Return the [x, y] coordinate for the center point of the cell that contains the specified text.  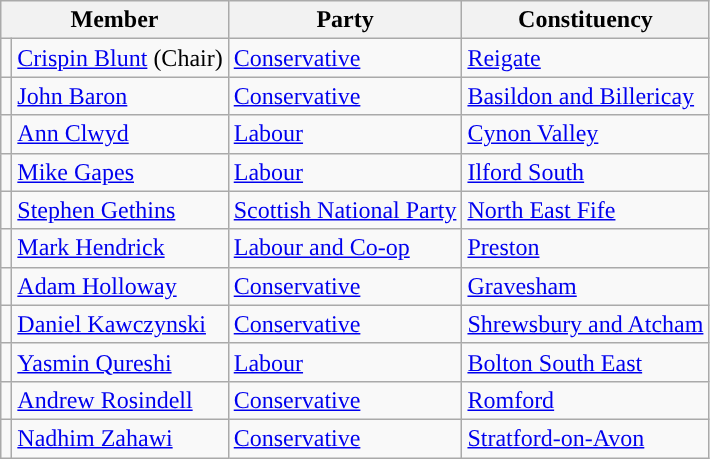
Crispin Blunt (Chair) [120, 58]
Mike Gapes [120, 172]
Mark Hendrick [120, 248]
Scottish National Party [345, 210]
Member [114, 20]
Stephen Gethins [120, 210]
Basildon and Billericay [586, 96]
Gravesham [586, 286]
Nadhim Zahawi [120, 438]
Reigate [586, 58]
Constituency [586, 20]
Party [345, 20]
Adam Holloway [120, 286]
Bolton South East [586, 362]
North East Fife [586, 210]
Romford [586, 400]
Preston [586, 248]
Shrewsbury and Atcham [586, 324]
Ilford South [586, 172]
Stratford-on-Avon [586, 438]
Daniel Kawczynski [120, 324]
Andrew Rosindell [120, 400]
Ann Clwyd [120, 134]
Yasmin Qureshi [120, 362]
Cynon Valley [586, 134]
Labour and Co-op [345, 248]
John Baron [120, 96]
